Detect which cell encompasses the target text, then output its [x, y] center coordinate. 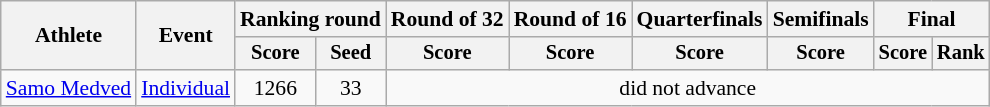
Round of 16 [570, 19]
Samo Medved [68, 88]
Event [186, 36]
Athlete [68, 36]
Ranking round [310, 19]
Quarterfinals [700, 19]
Seed [351, 54]
Individual [186, 88]
Final [932, 19]
Semifinals [821, 19]
1266 [276, 88]
Rank [961, 54]
did not advance [688, 88]
Round of 32 [448, 19]
33 [351, 88]
